Capture the cell that displays the provided text and extract its [X, Y] central coordinate. 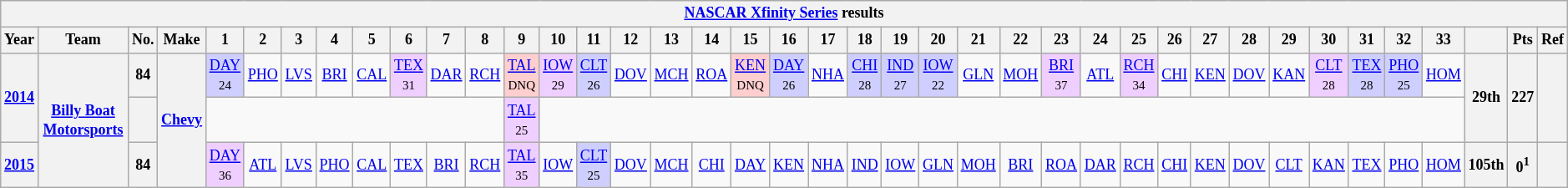
105th [1486, 165]
Year [20, 40]
TEX28 [1367, 75]
17 [828, 40]
Team [83, 40]
Pts [1523, 40]
CLT26 [594, 75]
29th [1486, 97]
12 [631, 40]
NASCAR Xfinity Series results [784, 13]
IND [865, 165]
9 [522, 40]
13 [671, 40]
29 [1289, 40]
26 [1175, 40]
4 [334, 40]
227 [1523, 97]
RCH34 [1139, 75]
CHI28 [865, 75]
TEX31 [409, 75]
DAY [751, 165]
19 [900, 40]
10 [558, 40]
15 [751, 40]
30 [1329, 40]
32 [1404, 40]
20 [938, 40]
18 [865, 40]
CLT [1289, 165]
BRI37 [1062, 75]
IOW29 [558, 75]
IOW22 [938, 75]
IND27 [900, 75]
CLT25 [594, 165]
14 [711, 40]
PHO25 [1404, 75]
21 [979, 40]
Chevy [182, 120]
11 [594, 40]
28 [1249, 40]
TAL35 [522, 165]
31 [1367, 40]
01 [1523, 165]
25 [1139, 40]
DAY24 [225, 75]
3 [299, 40]
1 [225, 40]
2015 [20, 165]
DAY26 [789, 75]
Make [182, 40]
TALDNQ [522, 75]
27 [1210, 40]
33 [1444, 40]
6 [409, 40]
22 [1020, 40]
Billy Boat Motorsports [83, 120]
2 [262, 40]
5 [372, 40]
2014 [20, 97]
No. [144, 40]
8 [485, 40]
24 [1100, 40]
TAL25 [522, 120]
7 [446, 40]
DAY36 [225, 165]
KENDNQ [751, 75]
CLT28 [1329, 75]
16 [789, 40]
23 [1062, 40]
Ref [1553, 40]
